Capture the cell that displays the provided text and extract its [x, y] central coordinate. 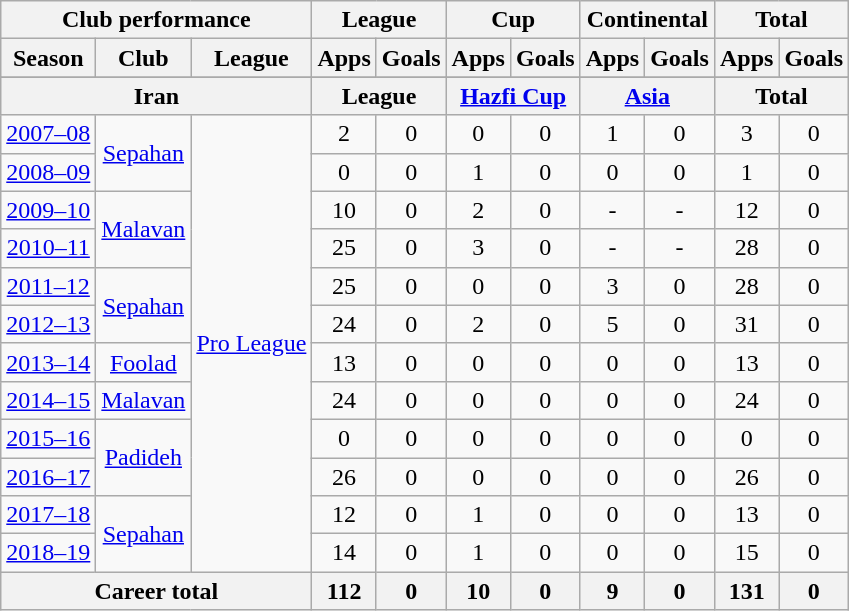
14 [344, 553]
Foolad [144, 362]
2014–15 [48, 400]
Cup [513, 20]
2015–16 [48, 438]
5 [612, 324]
9 [612, 591]
2017–18 [48, 515]
2018–19 [48, 553]
2013–14 [48, 362]
Season [48, 58]
Pro League [252, 344]
2010–11 [48, 248]
15 [746, 553]
2008–09 [48, 172]
Club performance [156, 20]
112 [344, 591]
2009–10 [48, 210]
2016–17 [48, 477]
Continental [647, 20]
Career total [156, 591]
2007–08 [48, 134]
131 [746, 591]
Asia [647, 96]
2012–13 [48, 324]
31 [746, 324]
2011–12 [48, 286]
Padideh [144, 457]
Hazfi Cup [513, 96]
Club [144, 58]
Iran [156, 96]
